Capture the cell that displays the provided text and extract its (X, Y) central coordinate. 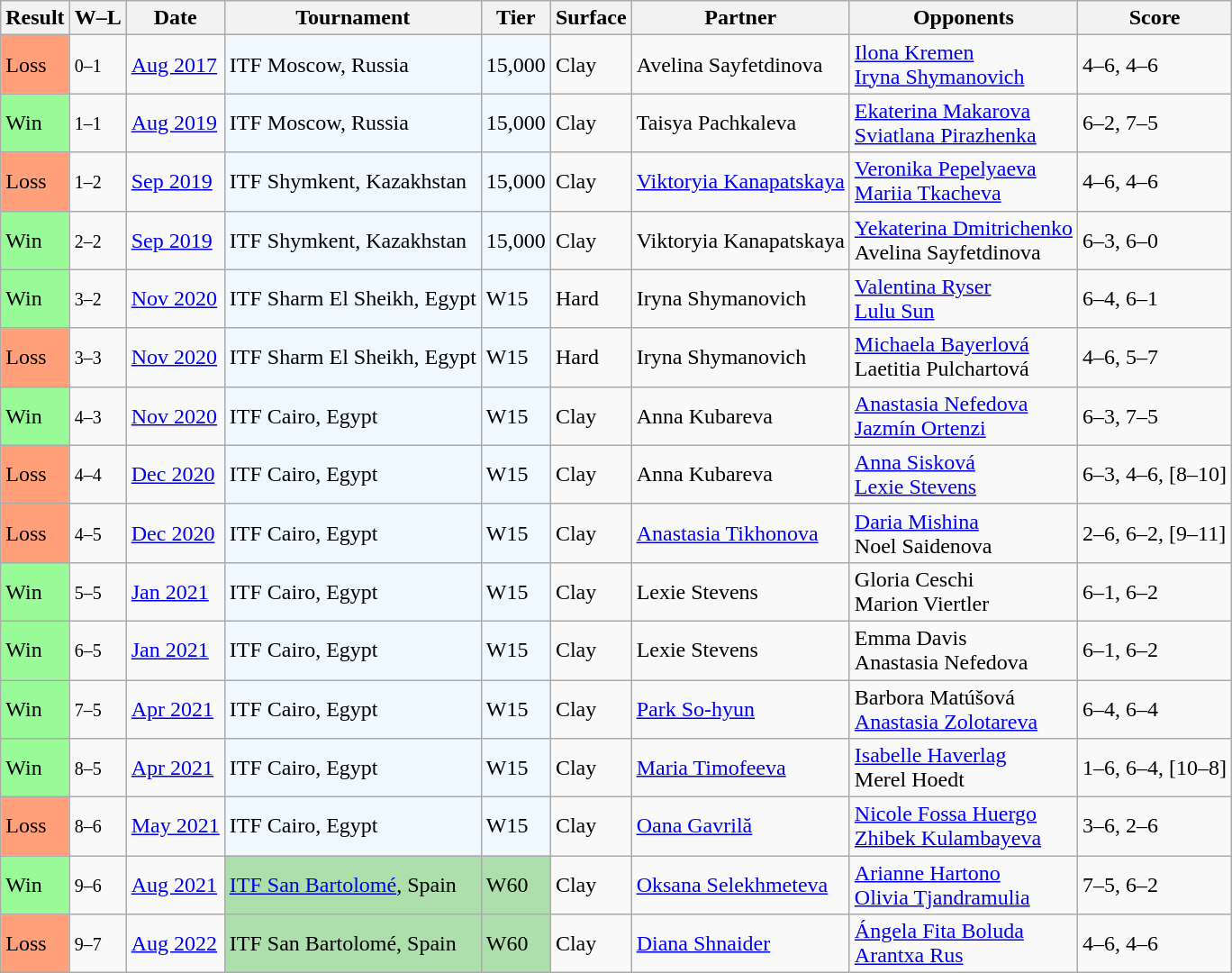
1–2 (97, 182)
0–1 (97, 65)
4–4 (97, 474)
9–6 (97, 885)
Valentina Ryser Lulu Sun (964, 299)
Park So-hyun (740, 708)
Barbora Matúšová Anastasia Zolotareva (964, 708)
Score (1155, 18)
6–4, 6–1 (1155, 299)
Date (175, 18)
Nicole Fossa Huergo Zhibek Kulambayeva (964, 827)
Ilona Kremen Iryna Shymanovich (964, 65)
Tier (515, 18)
Maria Timofeeva (740, 768)
May 2021 (175, 827)
Daria Mishina Noel Saidenova (964, 533)
Anastasia Nefedova Jazmín Ortenzi (964, 416)
Aug 2017 (175, 65)
Partner (740, 18)
8–5 (97, 768)
Opponents (964, 18)
6–5 (97, 650)
Avelina Sayfetdinova (740, 65)
Veronika Pepelyaeva Mariia Tkacheva (964, 182)
Oksana Selekhmeteva (740, 885)
Aug 2022 (175, 944)
Diana Shnaider (740, 944)
1–1 (97, 123)
Oana Gavrilă (740, 827)
8–6 (97, 827)
3–3 (97, 357)
5–5 (97, 591)
Taisya Pachkaleva (740, 123)
W–L (97, 18)
Arianne Hartono Olivia Tjandramulia (964, 885)
Isabelle Haverlag Merel Hoedt (964, 768)
Result (35, 18)
6–3, 7–5 (1155, 416)
2–6, 6–2, [9–11] (1155, 533)
4–6, 5–7 (1155, 357)
Aug 2021 (175, 885)
7–5, 6–2 (1155, 885)
4–3 (97, 416)
Tournament (353, 18)
Yekaterina Dmitrichenko Avelina Sayfetdinova (964, 240)
4–5 (97, 533)
Ángela Fita Boluda Arantxa Rus (964, 944)
6–4, 6–4 (1155, 708)
Gloria Ceschi Marion Viertler (964, 591)
1–6, 6–4, [10–8] (1155, 768)
2–2 (97, 240)
6–2, 7–5 (1155, 123)
Emma Davis Anastasia Nefedova (964, 650)
Surface (591, 18)
Michaela Bayerlová Laetitia Pulchartová (964, 357)
Aug 2019 (175, 123)
9–7 (97, 944)
Anastasia Tikhonova (740, 533)
3–6, 2–6 (1155, 827)
6–3, 4–6, [8–10] (1155, 474)
Ekaterina Makarova Sviatlana Pirazhenka (964, 123)
3–2 (97, 299)
7–5 (97, 708)
6–3, 6–0 (1155, 240)
Anna Sisková Lexie Stevens (964, 474)
